Locate the cell with the specified text and output its [X, Y] center coordinate. 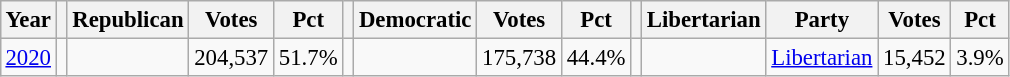
Year [28, 20]
Party [822, 20]
15,452 [914, 57]
51.7% [308, 57]
2020 [28, 57]
Democratic [416, 20]
204,537 [232, 57]
44.4% [596, 57]
3.9% [980, 57]
Republican [128, 20]
175,738 [520, 57]
